Identify which cell holds the provided text, then report its (X, Y) central coordinate. 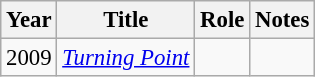
Role (222, 20)
Year (29, 20)
Turning Point (126, 58)
Title (126, 20)
2009 (29, 58)
Notes (282, 20)
